Provide the [x, y] coordinate of the cell's center where the given text is located.  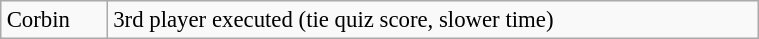
3rd player executed (tie quiz score, slower time) [433, 20]
Corbin [54, 20]
